From the cell containing the given text, extract its center point as (X, Y) coordinate. 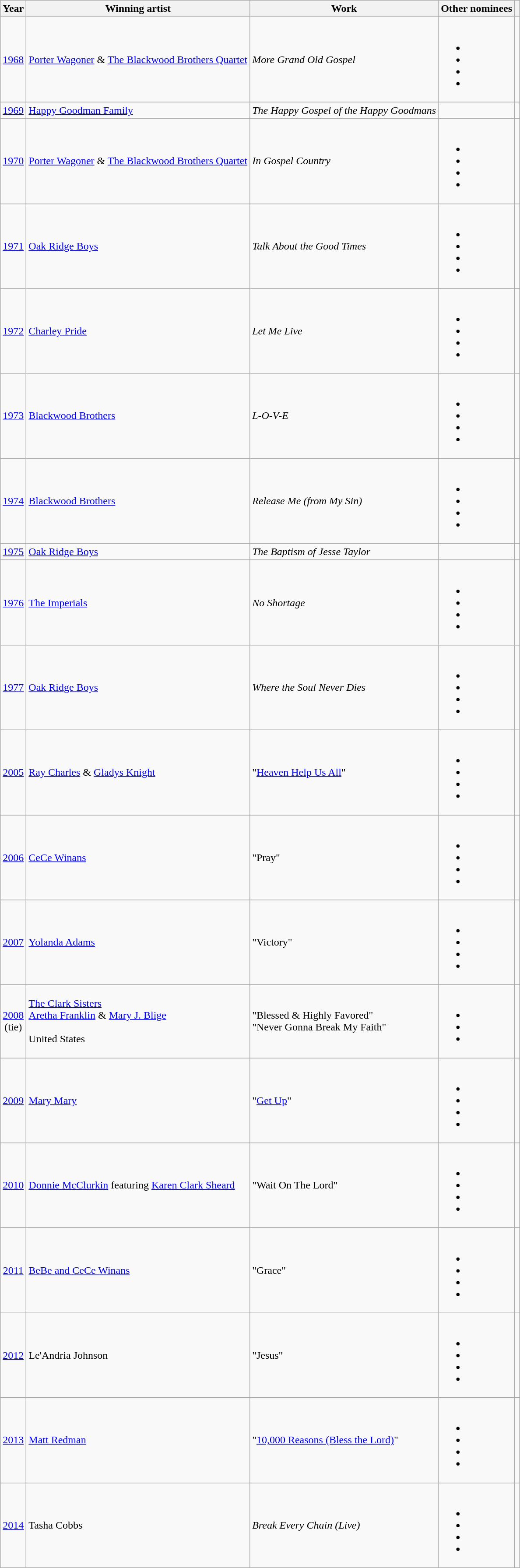
2010 (13, 1185)
Happy Goodman Family (138, 110)
Talk About the Good Times (344, 246)
Matt Redman (138, 1440)
2014 (13, 1525)
The Baptism of Jesse Taylor (344, 552)
"Victory" (344, 942)
Release Me (from My Sin) (344, 501)
2006 (13, 858)
Charley Pride (138, 331)
"Wait On The Lord" (344, 1185)
Year (13, 9)
The Imperials (138, 602)
Tasha Cobbs (138, 1525)
CeCe Winans (138, 858)
Yolanda Adams (138, 942)
1970 (13, 161)
Let Me Live (344, 331)
Donnie McClurkin featuring Karen Clark Sheard (138, 1185)
Break Every Chain (Live) (344, 1525)
2013 (13, 1440)
2011 (13, 1270)
1972 (13, 331)
In Gospel Country (344, 161)
Mary Mary (138, 1100)
L-O-V-E (344, 416)
2005 (13, 772)
1977 (13, 687)
2009 (13, 1100)
"Get Up" (344, 1100)
Le'Andria Johnson (138, 1355)
No Shortage (344, 602)
1969 (13, 110)
Other nominees (477, 9)
Where the Soul Never Dies (344, 687)
"Heaven Help Us All" (344, 772)
1973 (13, 416)
BeBe and CeCe Winans (138, 1270)
2007 (13, 942)
2008(tie) (13, 1022)
"Jesus" (344, 1355)
The Happy Gospel of the Happy Goodmans (344, 110)
"Pray" (344, 858)
More Grand Old Gospel (344, 60)
1971 (13, 246)
The Clark SistersAretha Franklin & Mary J. BligeUnited States (138, 1022)
"Blessed & Highly Favored""Never Gonna Break My Faith" (344, 1022)
1976 (13, 602)
Ray Charles & Gladys Knight (138, 772)
"10,000 Reasons (Bless the Lord)" (344, 1440)
1975 (13, 552)
1974 (13, 501)
Work (344, 9)
2012 (13, 1355)
Winning artist (138, 9)
1968 (13, 60)
"Grace" (344, 1270)
